Locate the cell with the specified text and output its (X, Y) center coordinate. 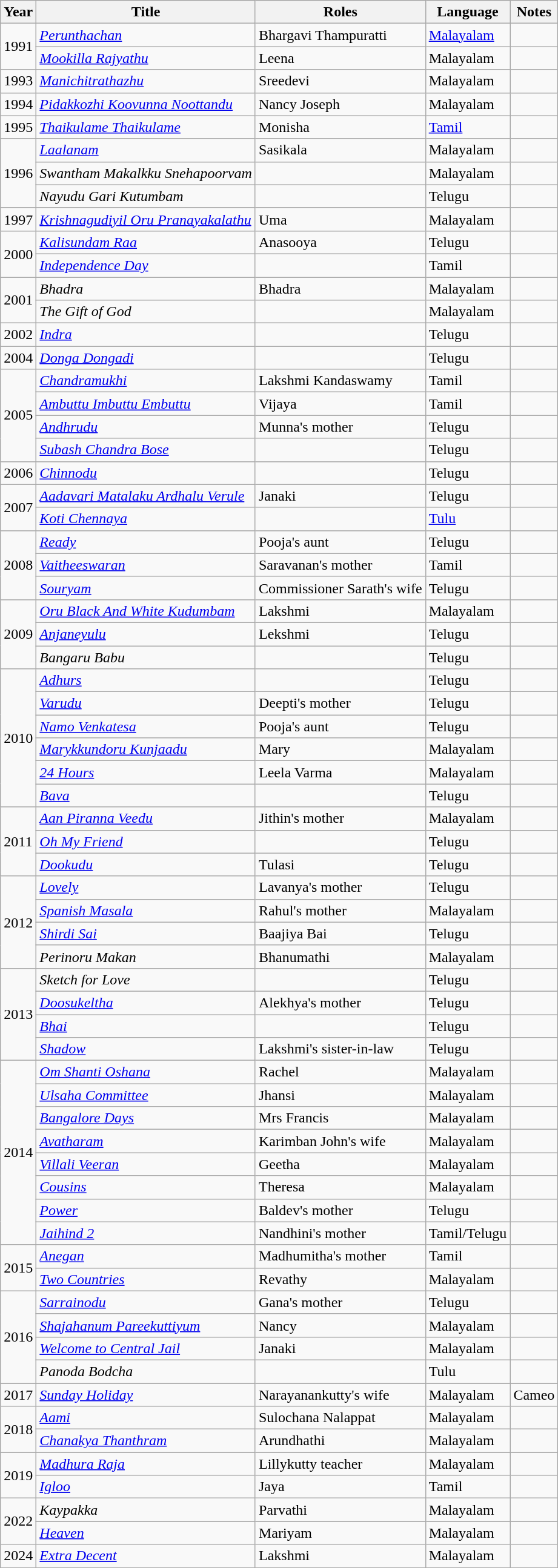
Nancy Joseph (340, 104)
2012 (18, 922)
Power (146, 1210)
2007 (18, 507)
Deepti's mother (340, 703)
Tulasi (340, 865)
Bangaru Babu (146, 657)
Donga Dongadi (146, 358)
2001 (18, 300)
Rahul's mother (340, 911)
2022 (18, 1521)
Commissioner Sarath's wife (340, 588)
Souryam (146, 588)
Welcome to Central Jail (146, 1348)
2005 (18, 415)
Mary (340, 749)
Cameo (534, 1394)
Panoda Bodcha (146, 1371)
Gana's mother (340, 1302)
Language (468, 12)
Kalisundam Raa (146, 242)
Anjaneyulu (146, 634)
Baajiya Bai (340, 934)
Vijaya (340, 404)
Nayudu Gari Kutumbam (146, 196)
Notes (534, 12)
Bhanumathi (340, 957)
Om Shanti Oshana (146, 1072)
Doosukeltha (146, 1003)
Lavanya's mother (340, 888)
2008 (18, 565)
Jithin's mother (340, 819)
Year (18, 12)
2019 (18, 1475)
Avatharam (146, 1141)
2015 (18, 1268)
Jaihind 2 (146, 1233)
Lovely (146, 888)
24 Hours (146, 772)
Sarrainodu (146, 1302)
Shajahanum Pareekuttiyum (146, 1325)
Anasooya (340, 242)
Mookilla Rajyathu (146, 58)
Roles (340, 12)
Krishnagudiyil Oru Pranayakalathu (146, 219)
Independence Day (146, 265)
Sunday Holiday (146, 1394)
Aan Piranna Veedu (146, 819)
Adhurs (146, 680)
Madhura Raja (146, 1464)
Alekhya's mother (340, 1003)
Rachel (340, 1072)
Bangalore Days (146, 1118)
Vaitheeswaran (146, 565)
1997 (18, 219)
Manichitrathazhu (146, 81)
2014 (18, 1153)
Anegan (146, 1256)
Baldev's mother (340, 1210)
Oh My Friend (146, 842)
Namo Venkatesa (146, 726)
Marykkundoru Kunjaadu (146, 749)
Sketch for Love (146, 980)
1995 (18, 127)
Varudu (146, 703)
Ready (146, 542)
2016 (18, 1337)
Villali Veeran (146, 1164)
Jaya (340, 1487)
2009 (18, 634)
Aadavari Matalaku Ardhalu Verule (146, 496)
2000 (18, 254)
1994 (18, 104)
Sulochana Nalappat (340, 1418)
Uma (340, 219)
Heaven (146, 1533)
2004 (18, 358)
Ulsaha Committee (146, 1095)
Leela Varma (340, 772)
1993 (18, 81)
Geetha (340, 1164)
Cousins (146, 1187)
Pidakkozhi Koovunna Noottandu (146, 104)
Thaikulame Thaikulame (146, 127)
Two Countries (146, 1279)
2010 (18, 738)
Spanish Masala (146, 911)
Madhumitha's mother (340, 1256)
Tamil/Telugu (468, 1233)
Revathy (340, 1279)
Monisha (340, 127)
Ambuttu Imbuttu Embuttu (146, 404)
Shirdi Sai (146, 934)
2006 (18, 473)
2013 (18, 1014)
Indra (146, 335)
Aami (146, 1418)
Arundhathi (340, 1441)
Narayanankutty's wife (340, 1394)
1996 (18, 173)
2017 (18, 1394)
Karimban John's wife (340, 1141)
Shadow (146, 1049)
Chanakya Thanthram (146, 1441)
Theresa (340, 1187)
Munna's mother (340, 427)
2002 (18, 335)
Mariyam (340, 1533)
Extra Decent (146, 1556)
Sasikala (340, 150)
2024 (18, 1556)
Title (146, 12)
Bhai (146, 1026)
Lakshmi's sister-in-law (340, 1049)
Sreedevi (340, 81)
Bava (146, 796)
Lillykutty teacher (340, 1464)
Laalanam (146, 150)
Perinoru Makan (146, 957)
Lakshmi Kandaswamy (340, 381)
Igloo (146, 1487)
Swantham Makalkku Snehapoorvam (146, 173)
Nancy (340, 1325)
The Gift of God (146, 312)
Perunthachan (146, 35)
Oru Black And White Kudumbam (146, 611)
Saravanan's mother (340, 565)
Chandramukhi (146, 381)
Chinnodu (146, 473)
Lekshmi (340, 634)
2011 (18, 842)
1991 (18, 47)
Andhrudu (146, 427)
Leena (340, 58)
Kaypakka (146, 1510)
Bhargavi Thampuratti (340, 35)
Parvathi (340, 1510)
Jhansi (340, 1095)
Nandhini's mother (340, 1233)
Koti Chennaya (146, 519)
Subash Chandra Bose (146, 450)
Mrs Francis (340, 1118)
2018 (18, 1429)
Dookudu (146, 865)
